Identify which cell holds the provided text, then report its (X, Y) central coordinate. 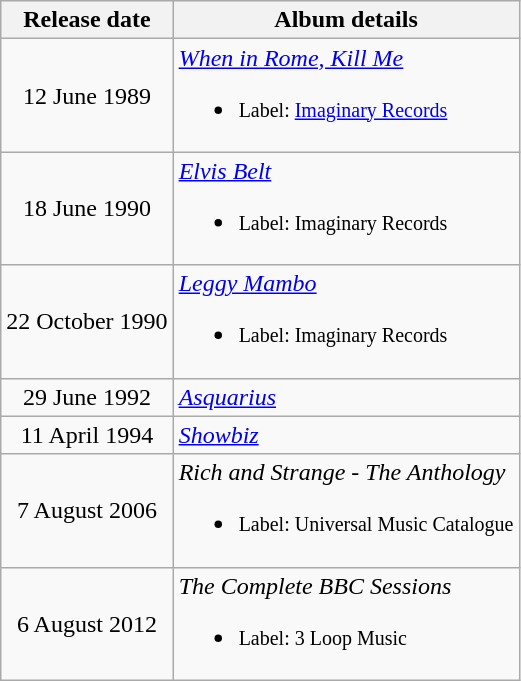
Release date (87, 20)
Leggy MamboLabel: Imaginary Records (346, 322)
Rich and Strange - The AnthologyLabel: Universal Music Catalogue (346, 510)
When in Rome, Kill MeLabel: Imaginary Records (346, 96)
12 June 1989 (87, 96)
18 June 1990 (87, 208)
7 August 2006 (87, 510)
22 October 1990 (87, 322)
Asquarius (346, 397)
The Complete BBC SessionsLabel: 3 Loop Music (346, 624)
Album details (346, 20)
Elvis BeltLabel: Imaginary Records (346, 208)
Showbiz (346, 435)
11 April 1994 (87, 435)
6 August 2012 (87, 624)
29 June 1992 (87, 397)
